Detect which cell encompasses the target text, then output its [x, y] center coordinate. 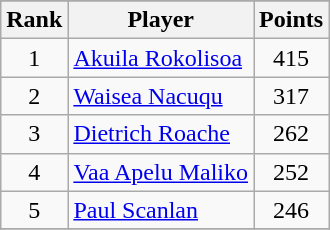
2 [34, 96]
5 [34, 210]
Dietrich Roache [161, 134]
Waisea Nacuqu [161, 96]
Player [161, 20]
Vaa Apelu Maliko [161, 172]
262 [292, 134]
246 [292, 210]
Paul Scanlan [161, 210]
4 [34, 172]
Points [292, 20]
Rank [34, 20]
415 [292, 58]
Akuila Rokolisoa [161, 58]
252 [292, 172]
317 [292, 96]
3 [34, 134]
1 [34, 58]
